Pinpoint the cell where the given text exists, returning its (x, y) midpoint coordinate. 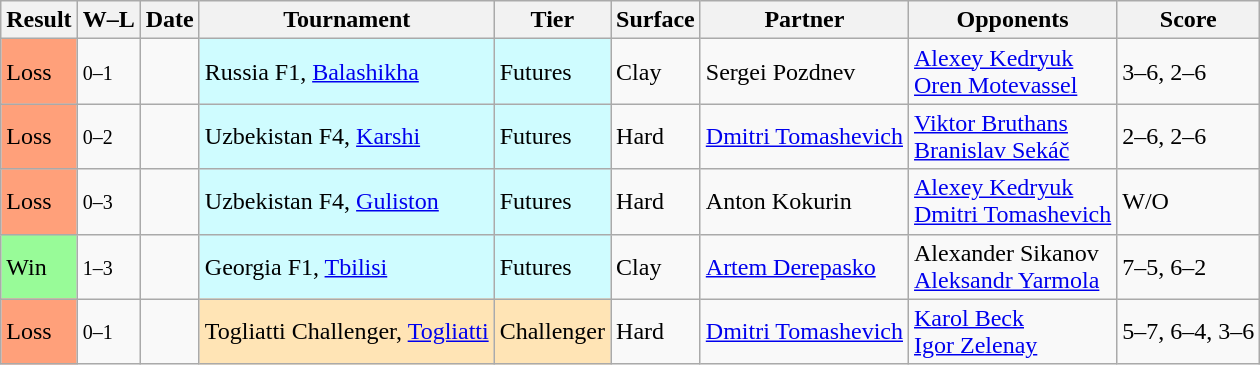
7–5, 6–2 (1188, 266)
3–6, 2–6 (1188, 72)
Date (170, 20)
Russia F1, Balashikha (346, 72)
Challenger (552, 332)
5–7, 6–4, 3–6 (1188, 332)
Alexey Kedryuk Dmitri Tomashevich (1013, 202)
Togliatti Challenger, Togliatti (346, 332)
Result (39, 20)
2–6, 2–6 (1188, 136)
Surface (656, 20)
Tournament (346, 20)
Tier (552, 20)
Artem Derepasko (804, 266)
Georgia F1, Tbilisi (346, 266)
0–3 (108, 202)
Alexander Sikanov Aleksandr Yarmola (1013, 266)
1–3 (108, 266)
W/O (1188, 202)
Score (1188, 20)
Win (39, 266)
W–L (108, 20)
Viktor Bruthans Branislav Sekáč (1013, 136)
Partner (804, 20)
Opponents (1013, 20)
Sergei Pozdnev (804, 72)
Uzbekistan F4, Karshi (346, 136)
0–2 (108, 136)
Karol Beck Igor Zelenay (1013, 332)
Uzbekistan F4, Guliston (346, 202)
Anton Kokurin (804, 202)
Alexey Kedryuk Oren Motevassel (1013, 72)
